Output the [x, y] coordinate of the center of the cell containing the given text.  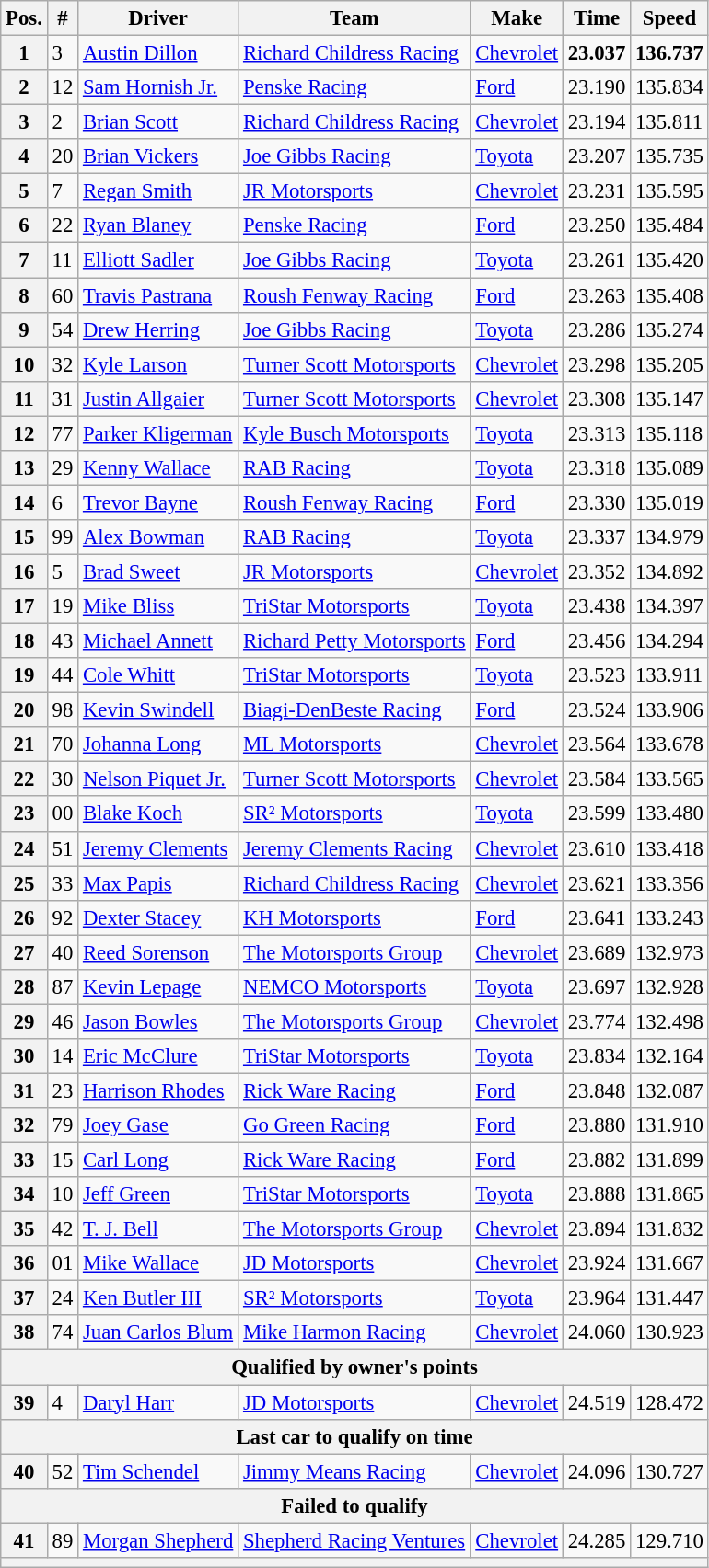
Carl Long [158, 1160]
Drew Herring [158, 329]
23.438 [597, 606]
23.880 [597, 1125]
Morgan Shepherd [158, 1540]
99 [63, 537]
Austin Dillon [158, 53]
Jimmy Means Racing [354, 1471]
134.979 [670, 537]
23.330 [597, 502]
Time [597, 18]
Regan Smith [158, 191]
Mike Bliss [158, 606]
13 [24, 468]
24.285 [597, 1540]
Brian Scott [158, 122]
Biagi-DenBeste Racing [354, 710]
135.408 [670, 295]
16 [24, 571]
23.037 [597, 53]
23.261 [597, 260]
21 [24, 744]
41 [24, 1540]
24.096 [597, 1471]
74 [63, 1333]
Brad Sweet [158, 571]
131.447 [670, 1298]
132.498 [670, 1021]
23.697 [597, 987]
133.480 [670, 814]
Alex Bowman [158, 537]
1 [24, 53]
23.231 [597, 191]
132.087 [670, 1090]
24.060 [597, 1333]
Michael Annett [158, 641]
38 [24, 1333]
60 [63, 295]
23.689 [597, 952]
133.243 [670, 917]
23.318 [597, 468]
133.356 [670, 883]
23.286 [597, 329]
23.263 [597, 295]
Trevor Bayne [158, 502]
42 [63, 1229]
23.964 [597, 1298]
89 [63, 1540]
Qualified by owner's points [355, 1367]
T. J. Bell [158, 1229]
98 [63, 710]
Brian Vickers [158, 156]
44 [63, 675]
23.250 [597, 225]
Kyle Busch Motorsports [354, 433]
23.523 [597, 675]
135.484 [670, 225]
23.298 [597, 364]
23.641 [597, 917]
37 [24, 1298]
128.472 [670, 1402]
8 [24, 295]
27 [24, 952]
Sam Hornish Jr. [158, 87]
KH Motorsports [354, 917]
130.923 [670, 1333]
132.928 [670, 987]
Team [354, 18]
23.882 [597, 1160]
Tim Schendel [158, 1471]
Kenny Wallace [158, 468]
131.667 [670, 1263]
Mike Wallace [158, 1263]
133.418 [670, 848]
36 [24, 1263]
Dexter Stacey [158, 917]
23.352 [597, 571]
87 [63, 987]
Last car to qualify on time [355, 1436]
23.584 [597, 779]
# [63, 18]
Reed Sorenson [158, 952]
Parker Kligerman [158, 433]
23.456 [597, 641]
Speed [670, 18]
23.888 [597, 1194]
Juan Carlos Blum [158, 1333]
Max Papis [158, 883]
135.735 [670, 156]
23.599 [597, 814]
Harrison Rhodes [158, 1090]
Mike Harmon Racing [354, 1333]
133.906 [670, 710]
23.610 [597, 848]
131.899 [670, 1160]
Blake Koch [158, 814]
00 [63, 814]
28 [24, 987]
Kyle Larson [158, 364]
92 [63, 917]
130.727 [670, 1471]
Jeremy Clements [158, 848]
135.834 [670, 87]
Jeff Green [158, 1194]
Go Green Racing [354, 1125]
Elliott Sadler [158, 260]
133.565 [670, 779]
23.194 [597, 122]
Ken Butler III [158, 1298]
43 [63, 641]
Eric McClure [158, 1056]
23.524 [597, 710]
25 [24, 883]
46 [63, 1021]
131.832 [670, 1229]
134.294 [670, 641]
Justin Allgaier [158, 398]
Johanna Long [158, 744]
23.924 [597, 1263]
23.207 [597, 156]
135.205 [670, 364]
135.420 [670, 260]
23.190 [597, 87]
132.164 [670, 1056]
135.118 [670, 433]
Kevin Lepage [158, 987]
Travis Pastrana [158, 295]
18 [24, 641]
Joey Gase [158, 1125]
23.313 [597, 433]
133.678 [670, 744]
23.621 [597, 883]
23.564 [597, 744]
Failed to qualify [355, 1505]
136.737 [670, 53]
17 [24, 606]
79 [63, 1125]
Cole Whitt [158, 675]
Jeremy Clements Racing [354, 848]
77 [63, 433]
01 [63, 1263]
134.397 [670, 606]
52 [63, 1471]
135.019 [670, 502]
23.337 [597, 537]
23.894 [597, 1229]
135.274 [670, 329]
39 [24, 1402]
Driver [158, 18]
35 [24, 1229]
23.774 [597, 1021]
ML Motorsports [354, 744]
135.595 [670, 191]
129.710 [670, 1540]
134.892 [670, 571]
132.973 [670, 952]
Ryan Blaney [158, 225]
131.910 [670, 1125]
Pos. [24, 18]
9 [24, 329]
Jason Bowles [158, 1021]
135.089 [670, 468]
54 [63, 329]
23.308 [597, 398]
Kevin Swindell [158, 710]
70 [63, 744]
26 [24, 917]
23.848 [597, 1090]
NEMCO Motorsports [354, 987]
Make [517, 18]
135.147 [670, 398]
24.519 [597, 1402]
131.865 [670, 1194]
Nelson Piquet Jr. [158, 779]
Richard Petty Motorsports [354, 641]
133.911 [670, 675]
34 [24, 1194]
135.811 [670, 122]
Daryl Harr [158, 1402]
Shepherd Racing Ventures [354, 1540]
51 [63, 848]
23.834 [597, 1056]
